Detect which cell encompasses the target text, then output its (x, y) center coordinate. 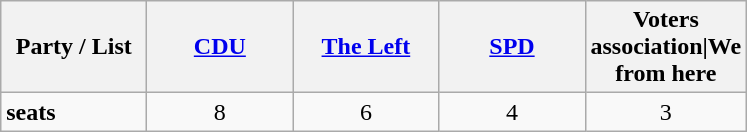
SPD (512, 47)
CDU (220, 47)
3 (666, 112)
6 (366, 112)
seats (74, 112)
Voters association|We from here (666, 47)
Party / List (74, 47)
8 (220, 112)
The Left (366, 47)
4 (512, 112)
